Search for the cell housing the specified text and yield its [X, Y] center coordinate. 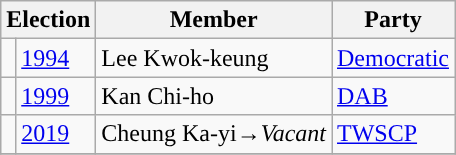
Party [394, 20]
Election [48, 20]
1999 [56, 96]
Member [214, 20]
Lee Kwok-keung [214, 58]
TWSCP [394, 134]
DAB [394, 96]
2019 [56, 134]
Cheung Ka-yi→Vacant [214, 134]
Democratic [394, 58]
Kan Chi-ho [214, 96]
1994 [56, 58]
